Output the [x, y] coordinate of the center of the cell containing the given text.  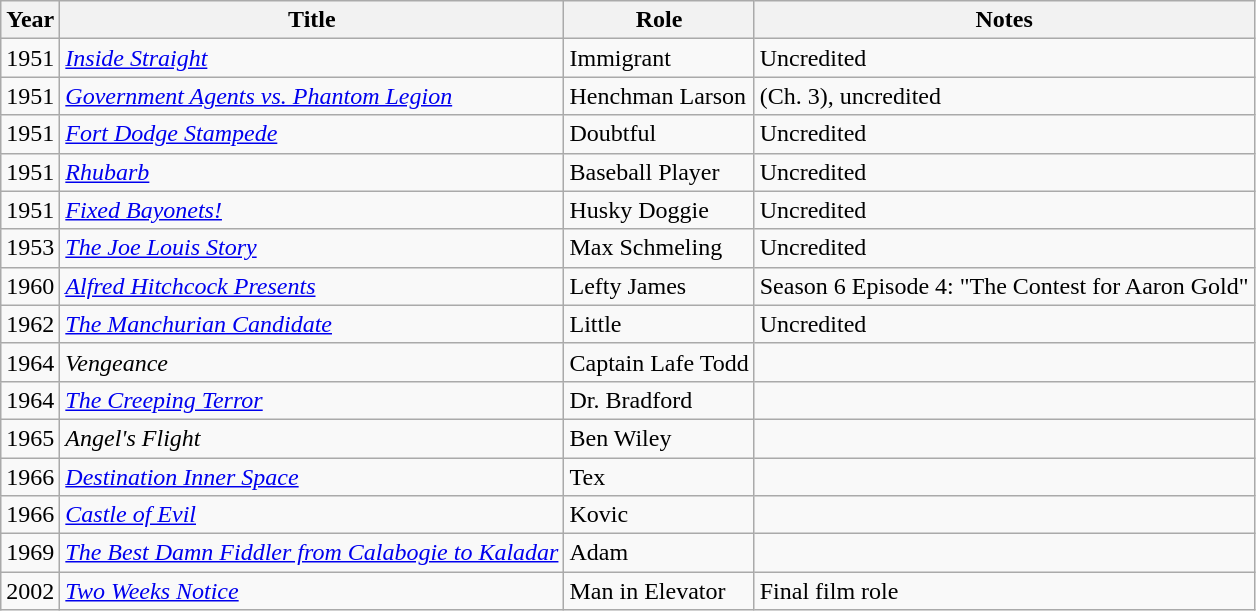
Husky Doggie [659, 210]
Vengeance [312, 362]
Immigrant [659, 58]
1969 [30, 553]
The Manchurian Candidate [312, 324]
Rhubarb [312, 172]
Final film role [1004, 591]
Man in Elevator [659, 591]
Doubtful [659, 134]
Henchman Larson [659, 96]
2002 [30, 591]
The Best Damn Fiddler from Calabogie to Kaladar [312, 553]
Baseball Player [659, 172]
Tex [659, 477]
Max Schmeling [659, 248]
Fixed Bayonets! [312, 210]
Inside Straight [312, 58]
Alfred Hitchcock Presents [312, 286]
Captain Lafe Todd [659, 362]
1960 [30, 286]
The Creeping Terror [312, 400]
Notes [1004, 20]
(Ch. 3), uncredited [1004, 96]
Dr. Bradford [659, 400]
Destination Inner Space [312, 477]
Government Agents vs. Phantom Legion [312, 96]
Adam [659, 553]
Two Weeks Notice [312, 591]
Role [659, 20]
Little [659, 324]
1962 [30, 324]
Fort Dodge Stampede [312, 134]
Castle of Evil [312, 515]
Kovic [659, 515]
Year [30, 20]
1965 [30, 438]
Lefty James [659, 286]
Season 6 Episode 4: "The Contest for Aaron Gold" [1004, 286]
Title [312, 20]
Ben Wiley [659, 438]
Angel's Flight [312, 438]
The Joe Louis Story [312, 248]
1953 [30, 248]
